For the text-containing cell, return its midpoint in (X, Y) coordinate format. 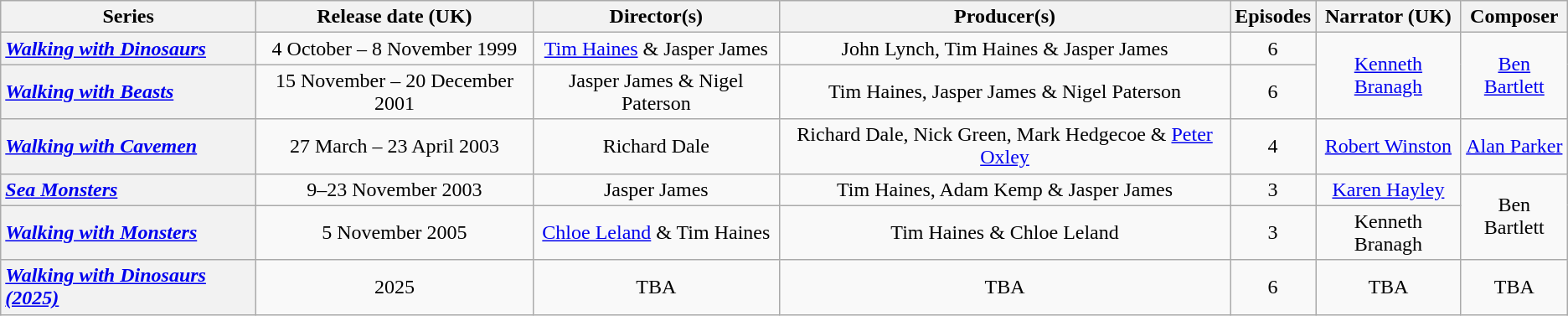
Director(s) (656, 17)
John Lynch, Tim Haines & Jasper James (1004, 49)
Sea Monsters (129, 189)
Richard Dale, Nick Green, Mark Hedgecoe & Peter Oxley (1004, 146)
Alan Parker (1514, 146)
Tim Haines & Chloe Leland (1004, 233)
Producer(s) (1004, 17)
2025 (395, 287)
Robert Winston (1388, 146)
Release date (UK) (395, 17)
Episodes (1273, 17)
Walking with Dinosaurs (129, 49)
15 November – 20 December 2001 (395, 92)
Karen Hayley (1388, 189)
Walking with Dinosaurs (2025) (129, 287)
Series (129, 17)
Walking with Cavemen (129, 146)
Richard Dale (656, 146)
Walking with Monsters (129, 233)
5 November 2005 (395, 233)
Tim Haines, Jasper James & Nigel Paterson (1004, 92)
27 March – 23 April 2003 (395, 146)
9–23 November 2003 (395, 189)
Tim Haines & Jasper James (656, 49)
4 October – 8 November 1999 (395, 49)
Chloe Leland & Tim Haines (656, 233)
Narrator (UK) (1388, 17)
Tim Haines, Adam Kemp & Jasper James (1004, 189)
Walking with Beasts (129, 92)
4 (1273, 146)
Jasper James & Nigel Paterson (656, 92)
Composer (1514, 17)
Jasper James (656, 189)
